Capture the cell that displays the provided text and extract its (X, Y) central coordinate. 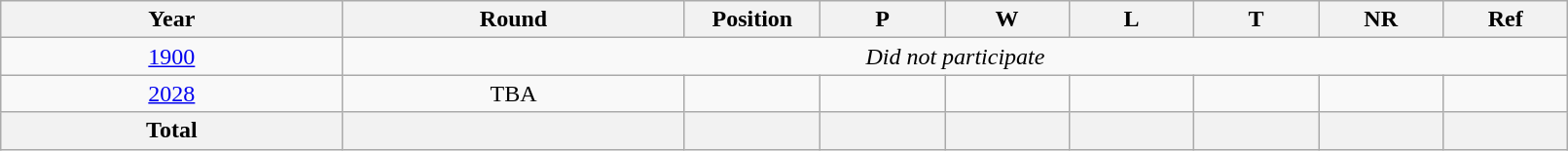
P (883, 19)
1900 (171, 57)
Total (171, 131)
Did not participate (956, 57)
Year (171, 19)
Ref (1506, 19)
TBA (514, 94)
Position (751, 19)
2028 (171, 94)
L (1132, 19)
W (1007, 19)
Round (514, 19)
NR (1381, 19)
T (1257, 19)
